Output the [x, y] coordinate of the center of the cell containing the given text.  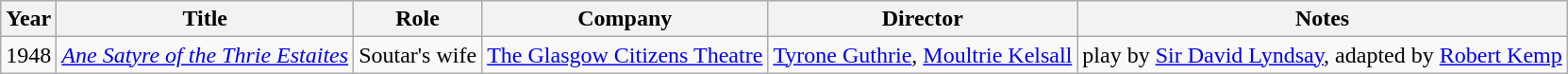
Tyrone Guthrie, Moultrie Kelsall [923, 55]
Soutar's wife [418, 55]
The Glasgow Citizens Theatre [625, 55]
1948 [28, 55]
Role [418, 19]
Notes [1323, 19]
Title [206, 19]
Director [923, 19]
play by Sir David Lyndsay, adapted by Robert Kemp [1323, 55]
Ane Satyre of the Thrie Estaites [206, 55]
Year [28, 19]
Company [625, 19]
